Locate the cell with the specified text and output its [x, y] center coordinate. 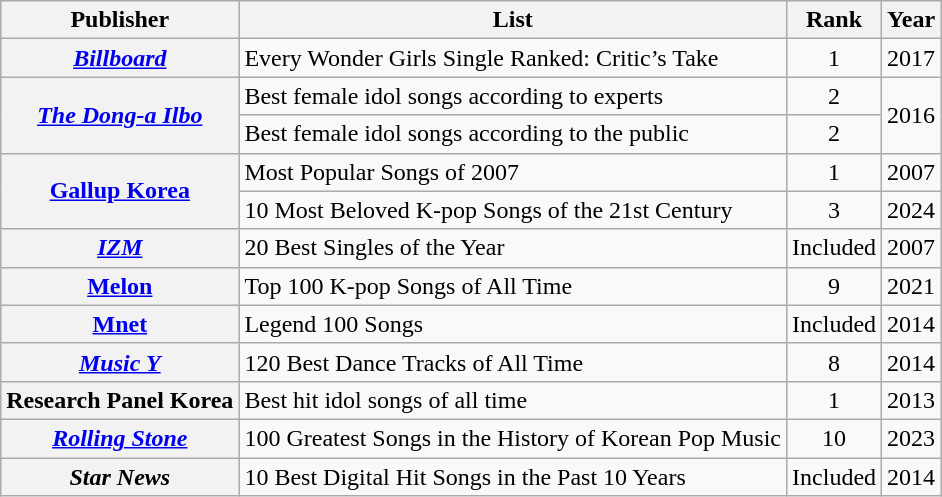
2024 [912, 210]
The Dong-a Ilbo [120, 115]
2016 [912, 115]
2023 [912, 438]
10 [834, 438]
Year [912, 20]
20 Best Singles of the Year [513, 248]
Rank [834, 20]
Top 100 K-pop Songs of All Time [513, 286]
Melon [120, 286]
10 Most Beloved K-pop Songs of the 21st Century [513, 210]
IZM [120, 248]
Star News [120, 477]
Most Popular Songs of 2007 [513, 172]
Every Wonder Girls Single Ranked: Critic’s Take [513, 58]
Research Panel Korea [120, 400]
8 [834, 362]
3 [834, 210]
Best hit idol songs of all time [513, 400]
100 Greatest Songs in the History of Korean Pop Music [513, 438]
120 Best Dance Tracks of All Time [513, 362]
Gallup Korea [120, 191]
Music Y [120, 362]
10 Best Digital Hit Songs in the Past 10 Years [513, 477]
Best female idol songs according to the public [513, 134]
2021 [912, 286]
List [513, 20]
2013 [912, 400]
Publisher [120, 20]
Billboard [120, 58]
Legend 100 Songs [513, 324]
2017 [912, 58]
Best female idol songs according to experts [513, 96]
Mnet [120, 324]
Rolling Stone [120, 438]
9 [834, 286]
